Search for the cell housing the specified text and yield its [X, Y] center coordinate. 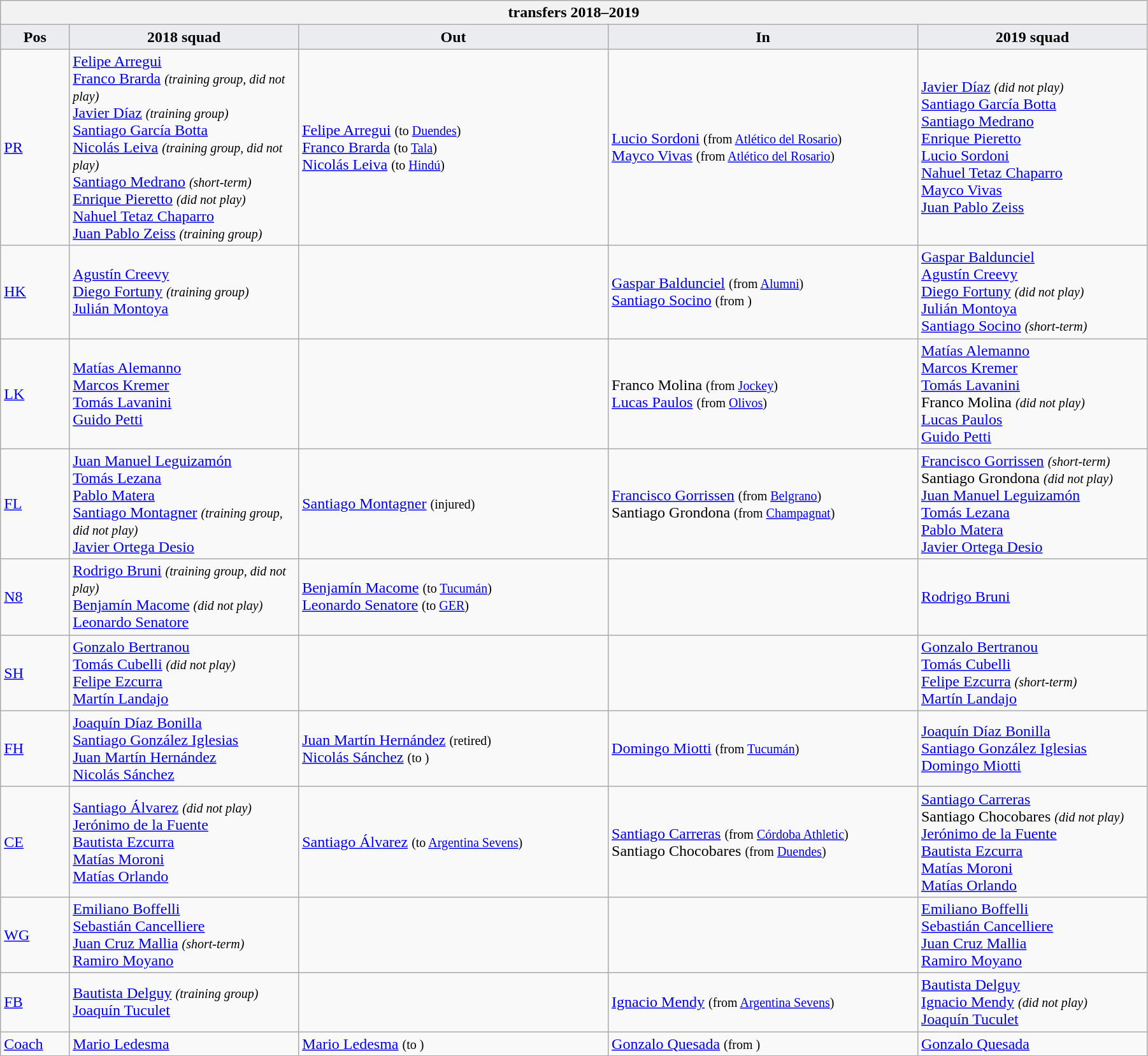
Rodrigo Bruni (training group, did not play)Benjamín Macome (did not play)Leonardo Senatore [184, 597]
HK [35, 292]
Agustín CreevyDiego Fortuny (training group)Julián Montoya [184, 292]
Matías AlemannoMarcos KremerTomás LavaniniFranco Molina (did not play)Lucas PaulosGuido Petti [1032, 394]
Joaquín Díaz BonillaSantiago González IglesiasJuan Martín HernándezNicolás Sánchez [184, 748]
Gonzalo BertranouTomás Cubelli (did not play)Felipe EzcurraMartín Landajo [184, 673]
Gonzalo Quesada (from ) [763, 1043]
SH [35, 673]
LK [35, 394]
Santiago Carreras (from Córdoba Athletic) Santiago Chocobares (from Duendes) [763, 841]
Out [454, 37]
Juan Manuel LeguizamónTomás LezanaPablo MateraSantiago Montagner (training group, did not play)Javier Ortega Desio [184, 503]
Franco Molina (from Jockey) Lucas Paulos (from Olivos) [763, 394]
Gaspar Baldunciel (from Alumni) Santiago Socino (from ) [763, 292]
Mario Ledesma [184, 1043]
Bautista DelguyIgnacio Mendy (did not play)Joaquín Tuculet [1032, 1002]
Matías AlemannoMarcos KremerTomás LavaniniGuido Petti [184, 394]
Joaquín Díaz BonillaSantiago González IglesiasDomingo Miotti [1032, 748]
Lucio Sordoni (from Atlético del Rosario) Mayco Vivas (from Atlético del Rosario) [763, 147]
Ignacio Mendy (from Argentina Sevens) [763, 1002]
Domingo Miotti (from Tucumán) [763, 748]
Francisco Gorrissen (from Belgrano) Santiago Grondona (from Champagnat) [763, 503]
Gaspar BalduncielAgustín CreevyDiego Fortuny (did not play)Julián MontoyaSantiago Socino (short-term) [1032, 292]
2019 squad [1032, 37]
FL [35, 503]
Santiago Álvarez (did not play)Jerónimo de la FuenteBautista EzcurraMatías MoroniMatías Orlando [184, 841]
Emiliano BoffelliSebastián CancelliereJuan Cruz Mallia (short-term)Ramiro Moyano [184, 934]
In [763, 37]
N8 [35, 597]
PR [35, 147]
Francisco Gorrissen (short-term)Santiago Grondona (did not play)Juan Manuel LeguizamónTomás LezanaPablo MateraJavier Ortega Desio [1032, 503]
Santiago Álvarez (to Argentina Sevens) [454, 841]
Coach [35, 1043]
Bautista Delguy (training group)Joaquín Tuculet [184, 1002]
2018 squad [184, 37]
FB [35, 1002]
transfers 2018–2019 [574, 13]
Felipe Arregui (to Duendes) Franco Brarda (to Tala) Nicolás Leiva (to Hindú) [454, 147]
Benjamín Macome (to Tucumán) Leonardo Senatore (to GER) [454, 597]
Mario Ledesma (to ) [454, 1043]
Emiliano BoffelliSebastián CancelliereJuan Cruz MalliaRamiro Moyano [1032, 934]
Gonzalo BertranouTomás CubelliFelipe Ezcurra (short-term)Martín Landajo [1032, 673]
Javier Díaz (did not play)Santiago García BottaSantiago MedranoEnrique PierettoLucio SordoniNahuel Tetaz ChaparroMayco VivasJuan Pablo Zeiss [1032, 147]
Santiago Montagner (injured) [454, 503]
CE [35, 841]
Rodrigo Bruni [1032, 597]
WG [35, 934]
FH [35, 748]
Santiago CarrerasSantiago Chocobares (did not play)Jerónimo de la FuenteBautista EzcurraMatías MoroniMatías Orlando [1032, 841]
Gonzalo Quesada [1032, 1043]
Pos [35, 37]
Juan Martín Hernández (retired) Nicolás Sánchez (to ) [454, 748]
